Provide the [X, Y] coordinate of the cell's center where the given text is located.  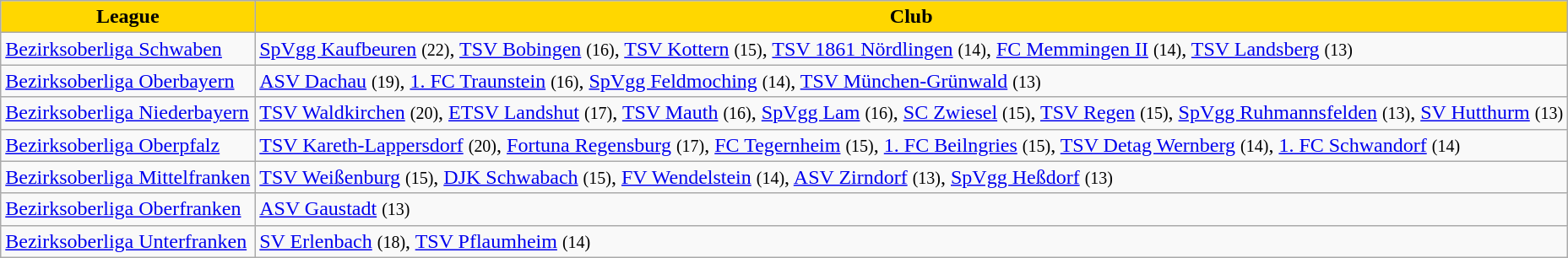
Bezirksoberliga Oberbayern [128, 81]
Bezirksoberliga Niederbayern [128, 113]
Bezirksoberliga Oberfranken [128, 209]
Club [912, 17]
League [128, 17]
TSV Kareth-Lappersdorf (20), Fortuna Regensburg (17), FC Tegernheim (15), 1. FC Beilngries (15), TSV Detag Wernberg (14), 1. FC Schwandorf (14) [912, 145]
TSV Weißenburg (15), DJK Schwabach (15), FV Wendelstein (14), ASV Zirndorf (13), SpVgg Heßdorf (13) [912, 177]
Bezirksoberliga Unterfranken [128, 241]
ASV Gaustadt (13) [912, 209]
Bezirksoberliga Mittelfranken [128, 177]
SV Erlenbach (18), TSV Pflaumheim (14) [912, 241]
Bezirksoberliga Schwaben [128, 49]
Bezirksoberliga Oberpfalz [128, 145]
SpVgg Kaufbeuren (22), TSV Bobingen (16), TSV Kottern (15), TSV 1861 Nördlingen (14), FC Memmingen II (14), TSV Landsberg (13) [912, 49]
ASV Dachau (19), 1. FC Traunstein (16), SpVgg Feldmoching (14), TSV München-Grünwald (13) [912, 81]
